Find where the given text appears and provide that cell's center as [X, Y] coordinate. 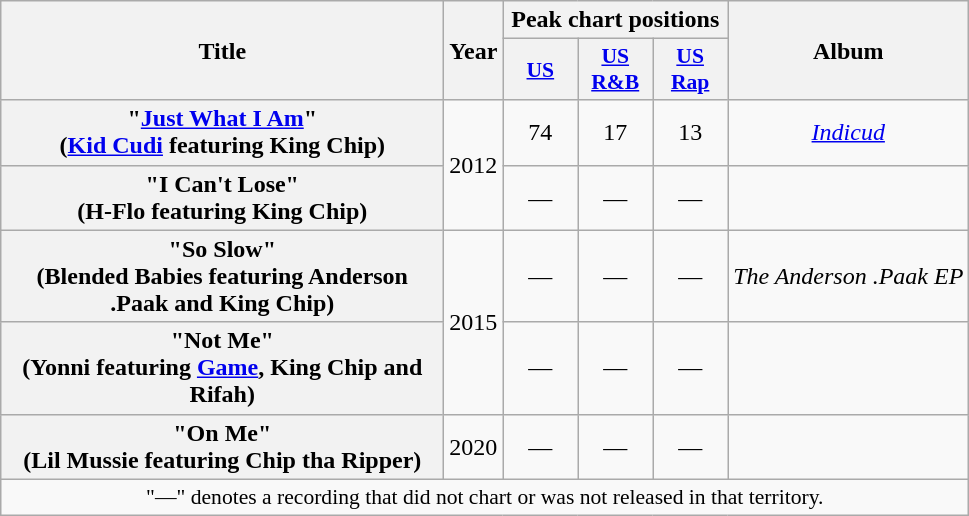
17 [616, 132]
"On Me"(Lil Mussie featuring Chip tha Ripper) [222, 446]
2012 [474, 165]
USR&B [616, 70]
"I Can't Lose"(H-Flo featuring King Chip) [222, 198]
"—" denotes a recording that did not chart or was not released in that territory. [485, 497]
Year [474, 50]
"Just What I Am"(Kid Cudi featuring King Chip) [222, 132]
13 [690, 132]
Title [222, 50]
USRap [690, 70]
Peak chart positions [616, 20]
Indicud [848, 132]
74 [540, 132]
2020 [474, 446]
"Not Me"(Yonni featuring Game, King Chip and Rifah) [222, 368]
US [540, 70]
2015 [474, 322]
The Anderson .Paak EP [848, 276]
Album [848, 50]
"So Slow"(Blended Babies featuring Anderson .Paak and King Chip) [222, 276]
